Find where the given text appears and provide that cell's center as [X, Y] coordinate. 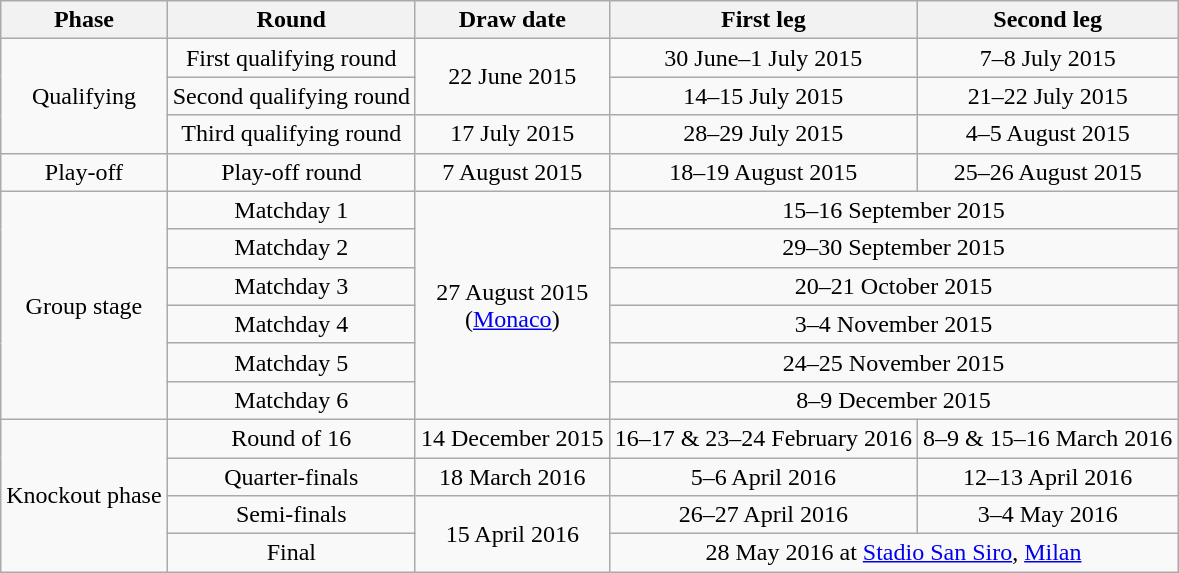
27 August 2015(Monaco) [512, 305]
Group stage [84, 305]
Third qualifying round [291, 134]
Matchday 1 [291, 210]
28–29 July 2015 [763, 134]
12–13 April 2016 [1048, 477]
Matchday 4 [291, 324]
Matchday 5 [291, 362]
8–9 December 2015 [894, 400]
4–5 August 2015 [1048, 134]
21–22 July 2015 [1048, 96]
First leg [763, 20]
15–16 September 2015 [894, 210]
Matchday 3 [291, 286]
Draw date [512, 20]
17 July 2015 [512, 134]
Round of 16 [291, 438]
30 June–1 July 2015 [763, 58]
3–4 May 2016 [1048, 515]
26–27 April 2016 [763, 515]
18 March 2016 [512, 477]
First qualifying round [291, 58]
15 April 2016 [512, 534]
3–4 November 2015 [894, 324]
8–9 & 15–16 March 2016 [1048, 438]
7 August 2015 [512, 172]
Play-off [84, 172]
16–17 & 23–24 February 2016 [763, 438]
Semi-finals [291, 515]
Final [291, 553]
Matchday 2 [291, 248]
22 June 2015 [512, 77]
Play-off round [291, 172]
14 December 2015 [512, 438]
24–25 November 2015 [894, 362]
29–30 September 2015 [894, 248]
28 May 2016 at Stadio San Siro, Milan [894, 553]
Qualifying [84, 96]
Round [291, 20]
20–21 October 2015 [894, 286]
Matchday 6 [291, 400]
Second qualifying round [291, 96]
18–19 August 2015 [763, 172]
7–8 July 2015 [1048, 58]
Knockout phase [84, 495]
Quarter-finals [291, 477]
25–26 August 2015 [1048, 172]
Second leg [1048, 20]
5–6 April 2016 [763, 477]
14–15 July 2015 [763, 96]
Phase [84, 20]
